For the text-containing cell, return its midpoint in [X, Y] coordinate format. 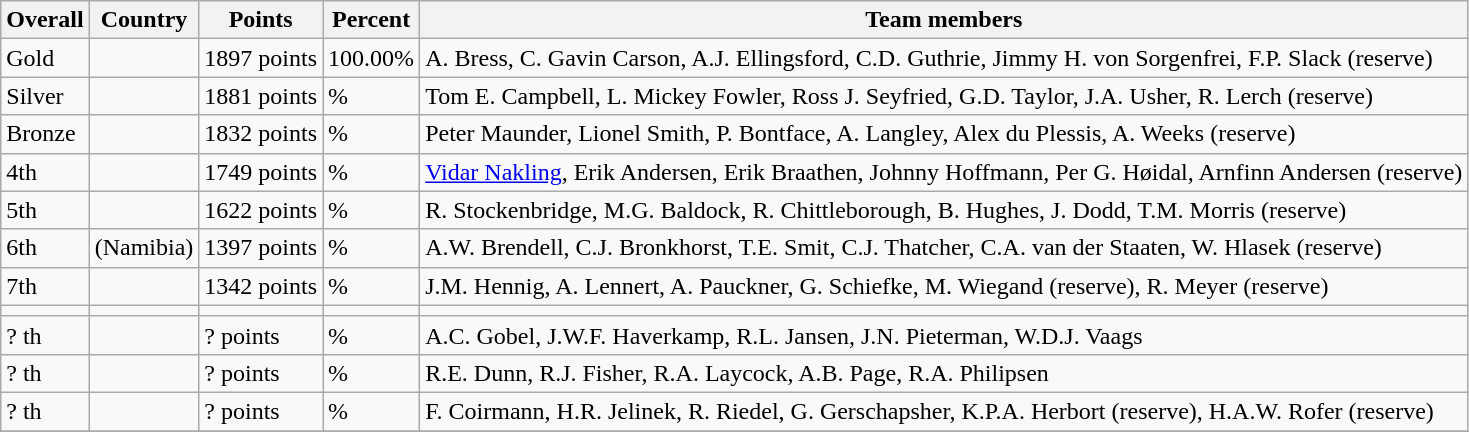
Gold [45, 58]
A.C. Gobel, J.W.F. Haverkamp, R.L. Jansen, J.N. Pieterman, W.D.J. Vaags [944, 335]
R. Stockenbridge, M.G. Baldock, R. Chittleborough, B. Hughes, J. Dodd, T.M. Morris (reserve) [944, 210]
J.M. Hennig, A. Lennert, A. Pauckner, G. Schiefke, M. Wiegand (reserve), R. Meyer (reserve) [944, 286]
1881 points [261, 96]
1397 points [261, 248]
Tom E. Campbell, L. Mickey Fowler, Ross J. Seyfried, G.D. Taylor, J.A. Usher, R. Lerch (reserve) [944, 96]
Country [144, 20]
R.E. Dunn, R.J. Fisher, R.A. Laycock, A.B. Page, R.A. Philipsen [944, 373]
1832 points [261, 134]
5th [45, 210]
Percent [372, 20]
1342 points [261, 286]
Peter Maunder, Lionel Smith, P. Bontface, A. Langley, Alex du Plessis, A. Weeks (reserve) [944, 134]
Silver [45, 96]
1622 points [261, 210]
A.W. Brendell, C.J. Bronkhorst, T.E. Smit, C.J. Thatcher, C.A. van der Staaten, W. Hlasek (reserve) [944, 248]
Bronze [45, 134]
1897 points [261, 58]
4th [45, 172]
F. Coirmann, H.R. Jelinek, R. Riedel, G. Gerschapsher, K.P.A. Herbort (reserve), H.A.W. Rofer (reserve) [944, 411]
1749 points [261, 172]
6th [45, 248]
7th [45, 286]
A. Bress, C. Gavin Carson, A.J. Ellingsford, C.D. Guthrie, Jimmy H. von Sorgenfrei, F.P. Slack (reserve) [944, 58]
(Namibia) [144, 248]
Team members [944, 20]
Points [261, 20]
Vidar Nakling, Erik Andersen, Erik Braathen, Johnny Hoffmann, Per G. Høidal, Arnfinn Andersen (reserve) [944, 172]
100.00% [372, 58]
Overall [45, 20]
